Extract the (X, Y) coordinate from the center of the cell holding the provided text.  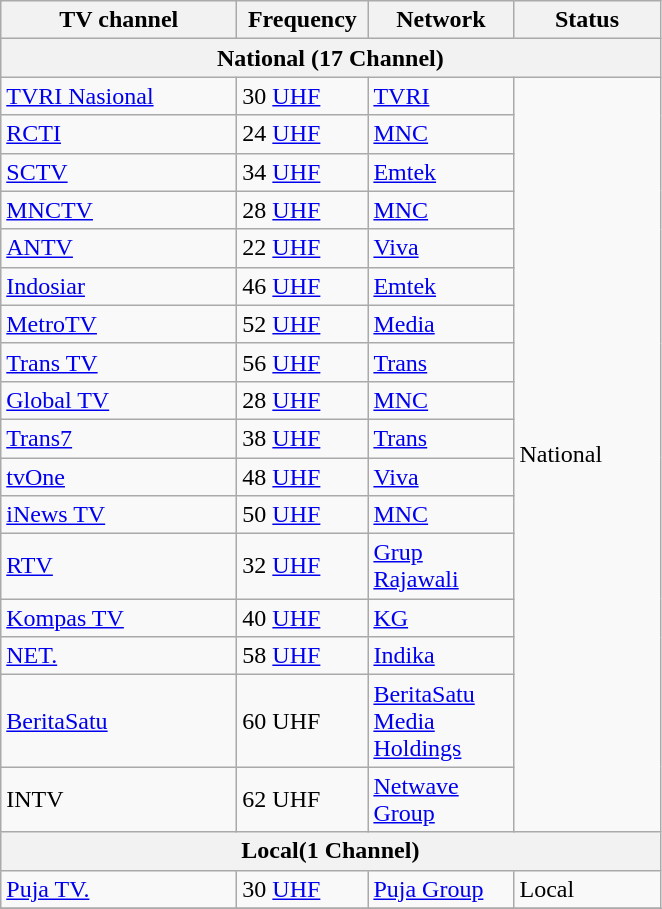
SCTV (119, 172)
Puja Group (441, 889)
40 UHF (302, 618)
Status (587, 20)
TVRI Nasional (119, 96)
National (587, 454)
iNews TV (119, 515)
Puja TV. (119, 889)
52 UHF (302, 324)
National (17 Channel) (330, 58)
RCTI (119, 134)
Network (441, 20)
Local (587, 889)
BeritaSatu (119, 721)
32 UHF (302, 566)
Netwave Group (441, 800)
56 UHF (302, 362)
Frequency (302, 20)
34 UHF (302, 172)
Trans7 (119, 438)
INTV (119, 800)
Global TV (119, 400)
KG (441, 618)
RTV (119, 566)
38 UHF (302, 438)
ANTV (119, 248)
Kompas TV (119, 618)
MNCTV (119, 210)
Trans TV (119, 362)
NET. (119, 656)
TVRI (441, 96)
60 UHF (302, 721)
BeritaSatu Media Holdings (441, 721)
tvOne (119, 477)
50 UHF (302, 515)
58 UHF (302, 656)
Grup Rajawali (441, 566)
TV channel (119, 20)
24 UHF (302, 134)
Indosiar (119, 286)
22 UHF (302, 248)
Indika (441, 656)
48 UHF (302, 477)
46 UHF (302, 286)
Media (441, 324)
Local(1 Channel) (330, 851)
MetroTV (119, 324)
62 UHF (302, 800)
